Locate the cell with the specified text and output its (X, Y) center coordinate. 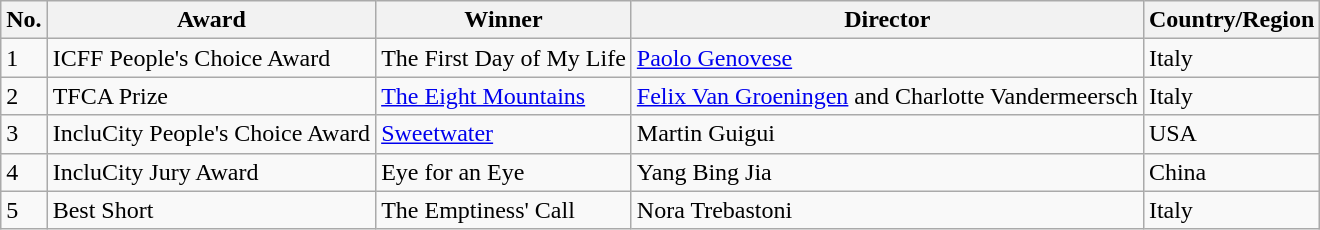
IncluCity Jury Award (211, 172)
3 (24, 134)
5 (24, 210)
Eye for an Eye (504, 172)
Yang Bing Jia (887, 172)
TFCA Prize (211, 96)
Best Short (211, 210)
Award (211, 20)
2 (24, 96)
IncluCity People's Choice Award (211, 134)
Winner (504, 20)
Sweetwater (504, 134)
The First Day of My Life (504, 58)
4 (24, 172)
Nora Trebastoni (887, 210)
Country/Region (1231, 20)
Director (887, 20)
The Emptiness' Call (504, 210)
USA (1231, 134)
No. (24, 20)
1 (24, 58)
Paolo Genovese (887, 58)
Martin Guigui (887, 134)
Felix Van Groeningen and Charlotte Vandermeersch (887, 96)
The Eight Mountains (504, 96)
ICFF People's Choice Award (211, 58)
China (1231, 172)
